Detect which cell encompasses the target text, then output its (x, y) center coordinate. 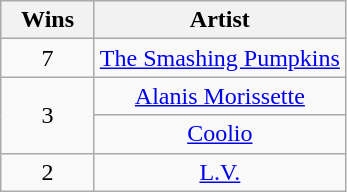
The Smashing Pumpkins (220, 58)
2 (48, 172)
Wins (48, 20)
3 (48, 115)
Artist (220, 20)
L.V. (220, 172)
Coolio (220, 134)
7 (48, 58)
Alanis Morissette (220, 96)
